Detect which cell encompasses the target text, then output its [X, Y] center coordinate. 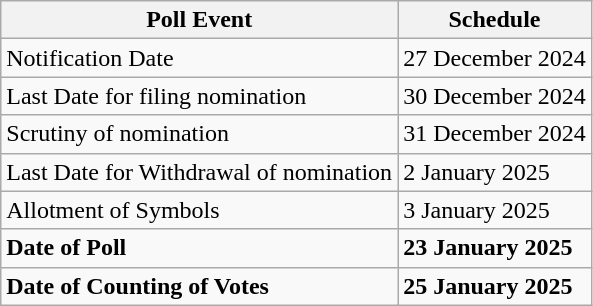
3 January 2025 [495, 210]
30 December 2024 [495, 96]
Notification Date [200, 58]
Date of Counting of Votes [200, 286]
27 December 2024 [495, 58]
Allotment of Symbols [200, 210]
Scrutiny of nomination [200, 134]
Last Date for Withdrawal of nomination [200, 172]
Schedule [495, 20]
Last Date for filing nomination [200, 96]
2 January 2025 [495, 172]
Poll Event [200, 20]
Date of Poll [200, 248]
31 December 2024 [495, 134]
25 January 2025 [495, 286]
23 January 2025 [495, 248]
